Search for the cell housing the specified text and yield its [X, Y] center coordinate. 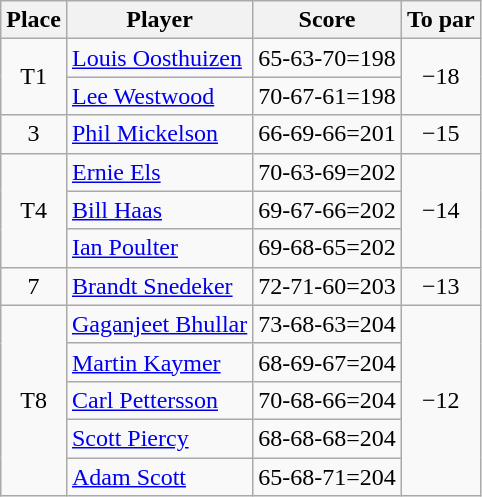
−12 [440, 400]
Phil Mickelson [159, 134]
−18 [440, 77]
Lee Westwood [159, 96]
Brandt Snedeker [159, 286]
−14 [440, 210]
66-69-66=201 [328, 134]
To par [440, 20]
Player [159, 20]
T8 [34, 400]
72-71-60=203 [328, 286]
68-69-67=204 [328, 362]
65-63-70=198 [328, 58]
69-67-66=202 [328, 210]
70-68-66=204 [328, 400]
Gaganjeet Bhullar [159, 324]
65-68-71=204 [328, 477]
70-63-69=202 [328, 172]
Bill Haas [159, 210]
Place [34, 20]
T4 [34, 210]
73-68-63=204 [328, 324]
Score [328, 20]
T1 [34, 77]
68-68-68=204 [328, 438]
Adam Scott [159, 477]
7 [34, 286]
69-68-65=202 [328, 248]
Martin Kaymer [159, 362]
Ian Poulter [159, 248]
Ernie Els [159, 172]
70-67-61=198 [328, 96]
−13 [440, 286]
3 [34, 134]
Scott Piercy [159, 438]
Louis Oosthuizen [159, 58]
Carl Pettersson [159, 400]
−15 [440, 134]
